From the cell containing the given text, extract its center point as [X, Y] coordinate. 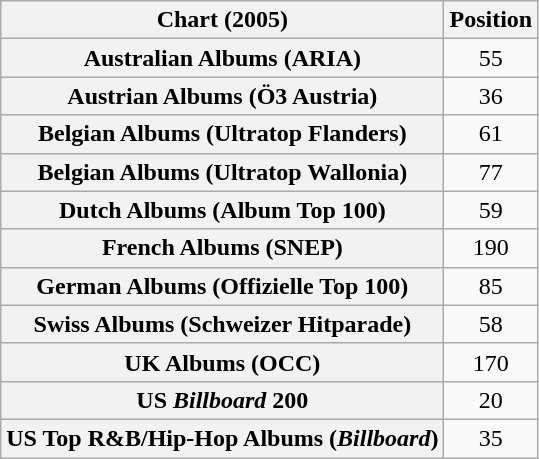
Belgian Albums (Ultratop Flanders) [222, 134]
55 [491, 58]
170 [491, 362]
58 [491, 324]
Position [491, 20]
190 [491, 248]
61 [491, 134]
Australian Albums (ARIA) [222, 58]
Dutch Albums (Album Top 100) [222, 210]
US Billboard 200 [222, 400]
36 [491, 96]
20 [491, 400]
77 [491, 172]
Swiss Albums (Schweizer Hitparade) [222, 324]
Chart (2005) [222, 20]
French Albums (SNEP) [222, 248]
85 [491, 286]
US Top R&B/Hip-Hop Albums (Billboard) [222, 438]
35 [491, 438]
Austrian Albums (Ö3 Austria) [222, 96]
Belgian Albums (Ultratop Wallonia) [222, 172]
German Albums (Offizielle Top 100) [222, 286]
UK Albums (OCC) [222, 362]
59 [491, 210]
